Scan for the cell matching the given text and deliver its [X, Y] coordinate at center. 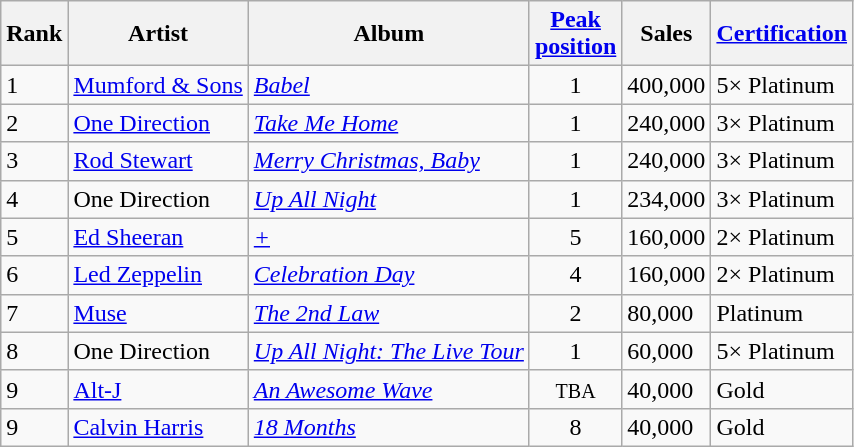
Album [388, 34]
Rank [34, 34]
234,000 [666, 199]
Celebration Day [388, 275]
+ [388, 237]
The 2nd Law [388, 313]
18 Months [388, 427]
3 [34, 161]
Alt-J [158, 389]
An Awesome Wave [388, 389]
Merry Christmas, Baby [388, 161]
Platinum [782, 313]
TBA [575, 389]
Calvin Harris [158, 427]
Certification [782, 34]
Artist [158, 34]
Muse [158, 313]
Take Me Home [388, 123]
6 [34, 275]
Rod Stewart [158, 161]
Peakposition [575, 34]
Mumford & Sons [158, 85]
Babel [388, 85]
Led Zeppelin [158, 275]
60,000 [666, 351]
Up All Night: The Live Tour [388, 351]
400,000 [666, 85]
Ed Sheeran [158, 237]
80,000 [666, 313]
7 [34, 313]
Sales [666, 34]
Up All Night [388, 199]
